Output the [x, y] coordinate of the center of the cell containing the given text.  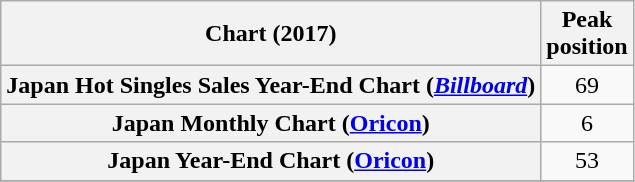
69 [587, 85]
Japan Hot Singles Sales Year-End Chart (Billboard) [271, 85]
Japan Year-End Chart (Oricon) [271, 161]
6 [587, 123]
53 [587, 161]
Chart (2017) [271, 34]
Peakposition [587, 34]
Japan Monthly Chart (Oricon) [271, 123]
